From the cell containing the given text, extract its center point as [x, y] coordinate. 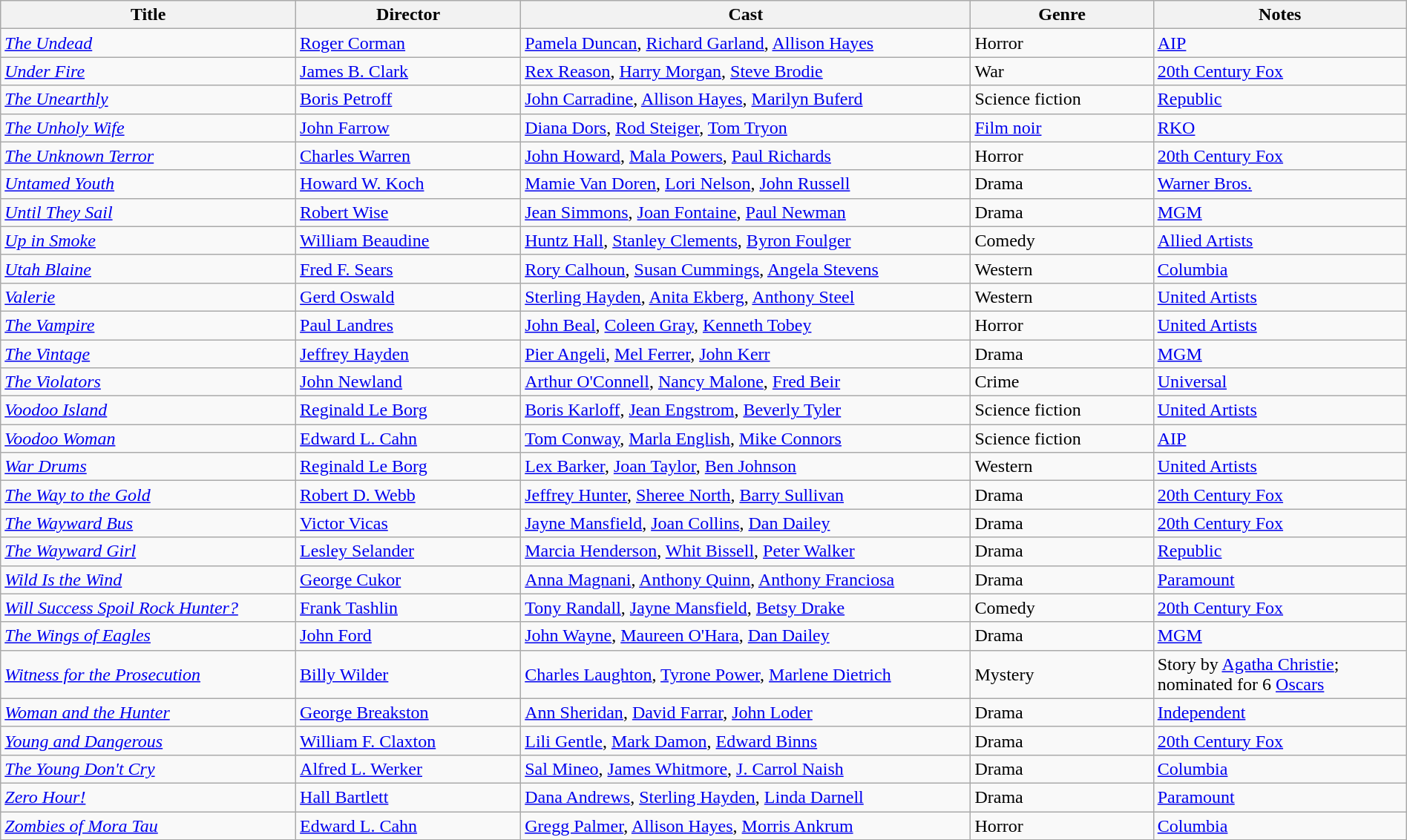
John Newland [408, 382]
Voodoo Island [148, 410]
The Vintage [148, 354]
Pamela Duncan, Richard Garland, Allison Hayes [746, 43]
Lesley Selander [408, 551]
Paul Landres [408, 325]
Allied Artists [1279, 240]
Robert Wise [408, 212]
Tom Conway, Marla English, Mike Connors [746, 439]
Cast [746, 15]
The Young Don't Cry [148, 769]
Zero Hour! [148, 797]
John Carradine, Allison Hayes, Marilyn Buferd [746, 99]
Voodoo Woman [148, 439]
Film noir [1062, 128]
Victor Vicas [408, 523]
Alfred L. Werker [408, 769]
Gregg Palmer, Allison Hayes, Morris Ankrum [746, 826]
War [1062, 71]
John Howard, Mala Powers, Paul Richards [746, 156]
Howard W. Koch [408, 184]
The Unknown Terror [148, 156]
War Drums [148, 467]
John Farrow [408, 128]
Universal [1279, 382]
Fred F. Sears [408, 269]
George Breakston [408, 712]
Frank Tashlin [408, 608]
Hall Bartlett [408, 797]
Director [408, 15]
Rex Reason, Harry Morgan, Steve Brodie [746, 71]
William F. Claxton [408, 741]
The Wayward Bus [148, 523]
Witness for the Prosecution [148, 674]
Ann Sheridan, David Farrar, John Loder [746, 712]
Young and Dangerous [148, 741]
Dana Andrews, Sterling Hayden, Linda Darnell [746, 797]
Gerd Oswald [408, 297]
Up in Smoke [148, 240]
Sal Mineo, James Whitmore, J. Carrol Naish [746, 769]
Wild Is the Wind [148, 580]
Utah Blaine [148, 269]
Huntz Hall, Stanley Clements, Byron Foulger [746, 240]
Boris Petroff [408, 99]
Independent [1279, 712]
Zombies of Mora Tau [148, 826]
Lili Gentle, Mark Damon, Edward Binns [746, 741]
Lex Barker, Joan Taylor, Ben Johnson [746, 467]
Billy Wilder [408, 674]
Roger Corman [408, 43]
Will Success Spoil Rock Hunter? [148, 608]
The Vampire [148, 325]
Arthur O'Connell, Nancy Malone, Fred Beir [746, 382]
Warner Bros. [1279, 184]
Genre [1062, 15]
Jeffrey Hayden [408, 354]
The Unholy Wife [148, 128]
Mamie Van Doren, Lori Nelson, John Russell [746, 184]
Pier Angeli, Mel Ferrer, John Kerr [746, 354]
Charles Warren [408, 156]
Robert D. Webb [408, 495]
Jean Simmons, Joan Fontaine, Paul Newman [746, 212]
Tony Randall, Jayne Mansfield, Betsy Drake [746, 608]
Until They Sail [148, 212]
Diana Dors, Rod Steiger, Tom Tryon [746, 128]
Crime [1062, 382]
George Cukor [408, 580]
Jeffrey Hunter, Sheree North, Barry Sullivan [746, 495]
John Wayne, Maureen O'Hara, Dan Dailey [746, 636]
The Way to the Gold [148, 495]
The Wayward Girl [148, 551]
RKO [1279, 128]
James B. Clark [408, 71]
The Violators [148, 382]
Title [148, 15]
Marcia Henderson, Whit Bissell, Peter Walker [746, 551]
Sterling Hayden, Anita Ekberg, Anthony Steel [746, 297]
John Ford [408, 636]
William Beaudine [408, 240]
Boris Karloff, Jean Engstrom, Beverly Tyler [746, 410]
Untamed Youth [148, 184]
Anna Magnani, Anthony Quinn, Anthony Franciosa [746, 580]
Rory Calhoun, Susan Cummings, Angela Stevens [746, 269]
John Beal, Coleen Gray, Kenneth Tobey [746, 325]
Valerie [148, 297]
Mystery [1062, 674]
Story by Agatha Christie; nominated for 6 Oscars [1279, 674]
Charles Laughton, Tyrone Power, Marlene Dietrich [746, 674]
Jayne Mansfield, Joan Collins, Dan Dailey [746, 523]
The Undead [148, 43]
The Unearthly [148, 99]
Under Fire [148, 71]
The Wings of Eagles [148, 636]
Notes [1279, 15]
Woman and the Hunter [148, 712]
